Determine the [x, y] coordinate at the center of the cell enclosing the given text.  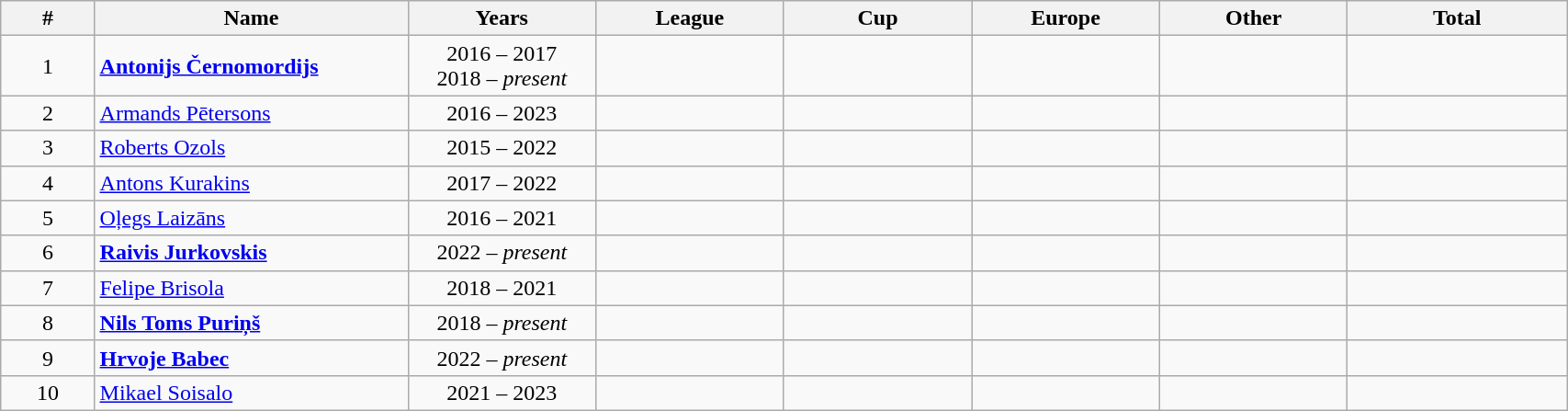
Name [252, 18]
Total [1457, 18]
7 [48, 288]
Other [1253, 18]
5 [48, 218]
1 [48, 66]
Armands Pētersons [252, 113]
# [48, 18]
9 [48, 358]
League [691, 18]
Roberts Ozols [252, 148]
Hrvoje Babec [252, 358]
2015 – 2022 [502, 148]
Oļegs Laizāns [252, 218]
3 [48, 148]
6 [48, 253]
8 [48, 323]
10 [48, 393]
2018 – 2021 [502, 288]
2 [48, 113]
Years [502, 18]
Antons Kurakins [252, 183]
Antonijs Černomordijs [252, 66]
Felipe Brisola [252, 288]
Europe [1066, 18]
2016 – 2017 2018 – present [502, 66]
2017 – 2022 [502, 183]
4 [48, 183]
Cup [878, 18]
Nils Toms Puriņš [252, 323]
Mikael Soisalo [252, 393]
2016 – 2023 [502, 113]
2018 – present [502, 323]
2021 – 2023 [502, 393]
Raivis Jurkovskis [252, 253]
2016 – 2021 [502, 218]
